Identify which cell holds the provided text, then report its (x, y) central coordinate. 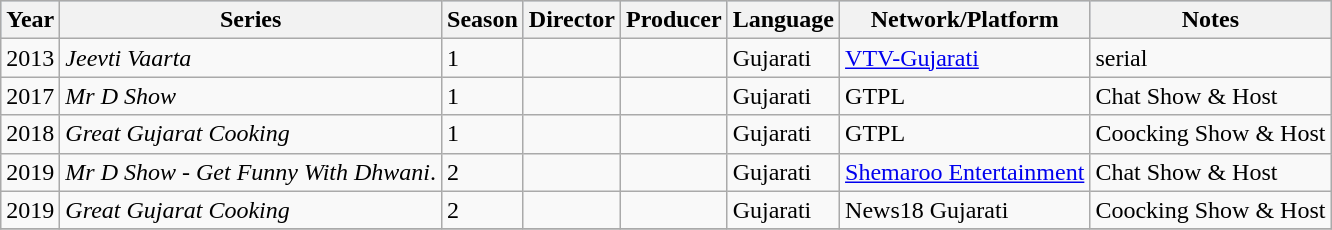
2018 (30, 134)
Director (572, 20)
Language (783, 20)
Season (483, 20)
Series (251, 20)
Notes (1210, 20)
Producer (674, 20)
serial (1210, 58)
Jeevti Vaarta (251, 58)
News18 Gujarati (965, 210)
2017 (30, 96)
Shemaroo Entertainment (965, 172)
Year (30, 20)
2013 (30, 58)
Mr D Show - Get Funny With Dhwani. (251, 172)
Network/Platform (965, 20)
VTV-Gujarati (965, 58)
Mr D Show (251, 96)
